Determine the (x, y) coordinate at the center of the cell enclosing the given text.  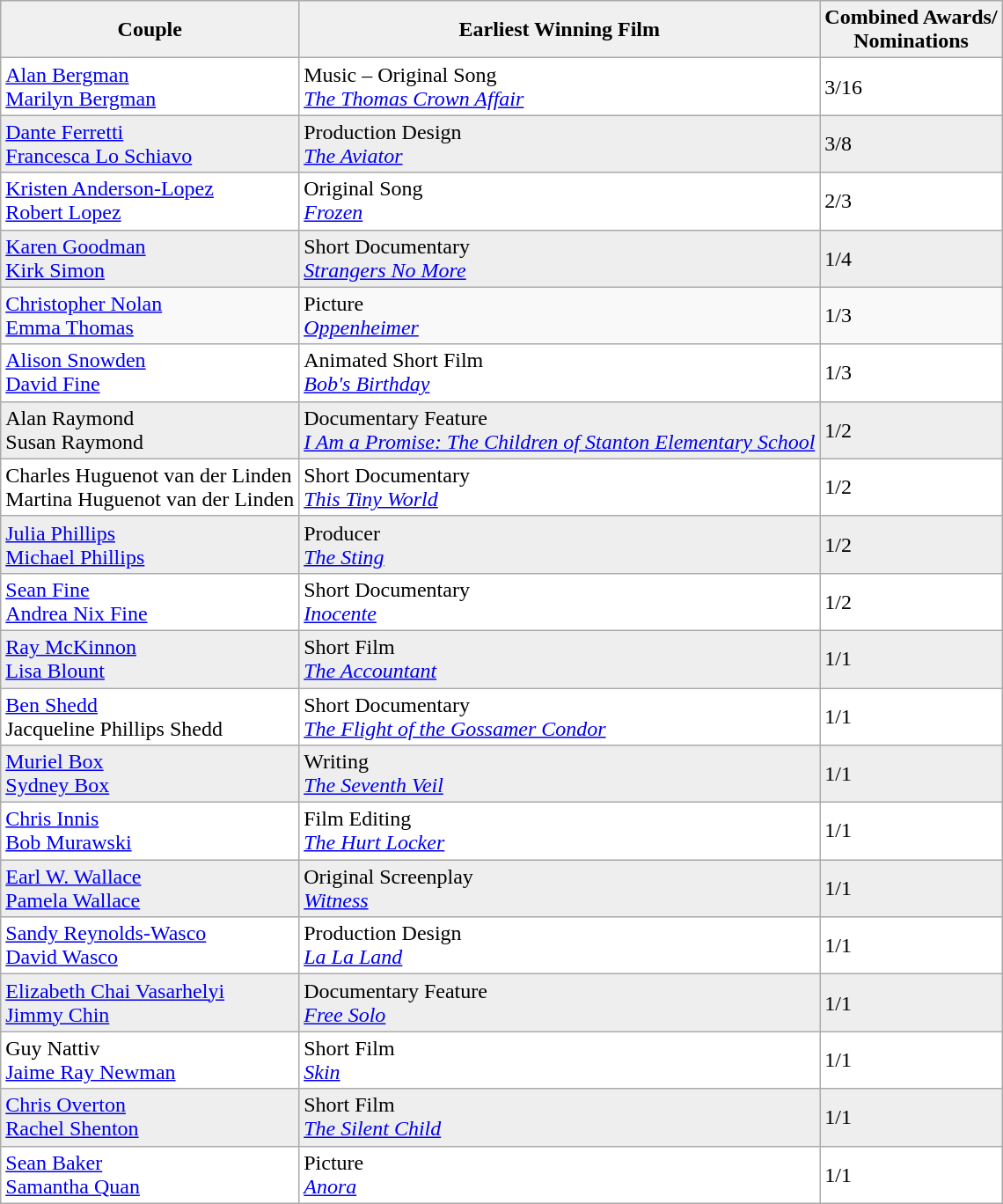
Short DocumentaryThis Tiny World (560, 488)
Alan RaymondSusan Raymond (150, 429)
Ben SheddJacqueline Phillips Shedd (150, 716)
Picture Anora (560, 1174)
Production Design La La Land (560, 945)
3/16 (911, 86)
Film Editing The Hurt Locker (560, 831)
Sean Baker Samantha Quan (150, 1174)
Couple (150, 30)
2/3 (911, 201)
Ray McKinnonLisa Blount (150, 658)
Short DocumentaryInocente (560, 602)
Original Screenplay Witness (560, 889)
3/8 (911, 144)
Original Song Frozen (560, 201)
Christopher Nolan Emma Thomas (150, 315)
Combined Awards/Nominations (911, 30)
Kristen Anderson-LopezRobert Lopez (150, 201)
Animated Short Film Bob's Birthday (560, 373)
Short DocumentaryStrangers No More (560, 259)
Earl W. WallacePamela Wallace (150, 889)
Short Film Skin (560, 1060)
Alan BergmanMarilyn Bergman (150, 86)
Picture Oppenheimer (560, 315)
Short Film The Accountant (560, 658)
Writing The Seventh Veil (560, 775)
Alison Snowden David Fine (150, 373)
Elizabeth Chai Vasarhelyi Jimmy Chin (150, 1003)
Muriel BoxSydney Box (150, 775)
Karen Goodman Kirk Simon (150, 259)
Documentary Feature Free Solo (560, 1003)
Production Design The Aviator (560, 144)
Julia PhillipsMichael Phillips (150, 544)
Guy Nattiv Jaime Ray Newman (150, 1060)
1/4 (911, 259)
Dante FerrettiFrancesca Lo Schiavo (150, 144)
Music – Original SongThe Thomas Crown Affair (560, 86)
Documentary FeatureI Am a Promise: The Children of Stanton Elementary School (560, 429)
Earliest Winning Film (560, 30)
ProducerThe Sting (560, 544)
Sandy Reynolds-WascoDavid Wasco (150, 945)
Charles Huguenot van der Linden Martina Huguenot van der Linden (150, 488)
Chris InnisBob Murawski (150, 831)
Short Film The Silent Child (560, 1118)
Chris Overton Rachel Shenton (150, 1118)
Short DocumentaryThe Flight of the Gossamer Condor (560, 716)
Sean FineAndrea Nix Fine (150, 602)
